Detect which cell encompasses the target text, then output its (X, Y) center coordinate. 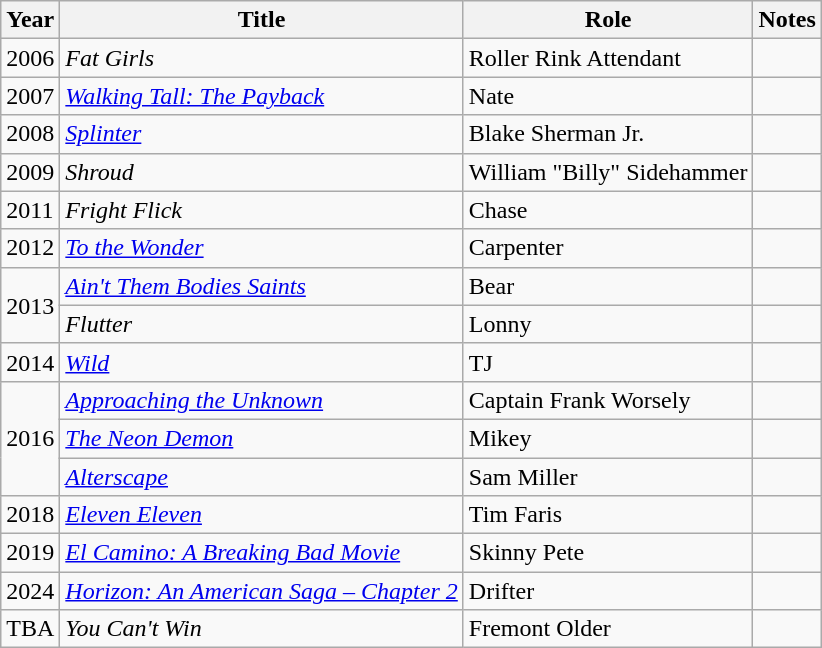
2007 (30, 96)
Role (608, 20)
2024 (30, 591)
Ain't Them Bodies Saints (262, 286)
2012 (30, 248)
2019 (30, 553)
TJ (608, 362)
2009 (30, 172)
Alterscape (262, 477)
Captain Frank Worsely (608, 400)
Lonny (608, 324)
Nate (608, 96)
Notes (787, 20)
Horizon: An American Saga – Chapter 2 (262, 591)
2006 (30, 58)
Wild (262, 362)
Title (262, 20)
Chase (608, 210)
Fremont Older (608, 629)
To the Wonder (262, 248)
Skinny Pete (608, 553)
William "Billy" Sidehammer (608, 172)
Tim Faris (608, 515)
Fright Flick (262, 210)
Drifter (608, 591)
You Can't Win (262, 629)
Eleven Eleven (262, 515)
Roller Rink Attendant (608, 58)
The Neon Demon (262, 438)
2018 (30, 515)
Splinter (262, 134)
Sam Miller (608, 477)
2014 (30, 362)
2016 (30, 438)
Blake Sherman Jr. (608, 134)
TBA (30, 629)
Bear (608, 286)
Walking Tall: The Payback (262, 96)
2013 (30, 305)
Approaching the Unknown (262, 400)
2008 (30, 134)
Flutter (262, 324)
Mikey (608, 438)
Carpenter (608, 248)
Shroud (262, 172)
Year (30, 20)
Fat Girls (262, 58)
2011 (30, 210)
El Camino: A Breaking Bad Movie (262, 553)
